Find where the given text appears and provide that cell's center as (X, Y) coordinate. 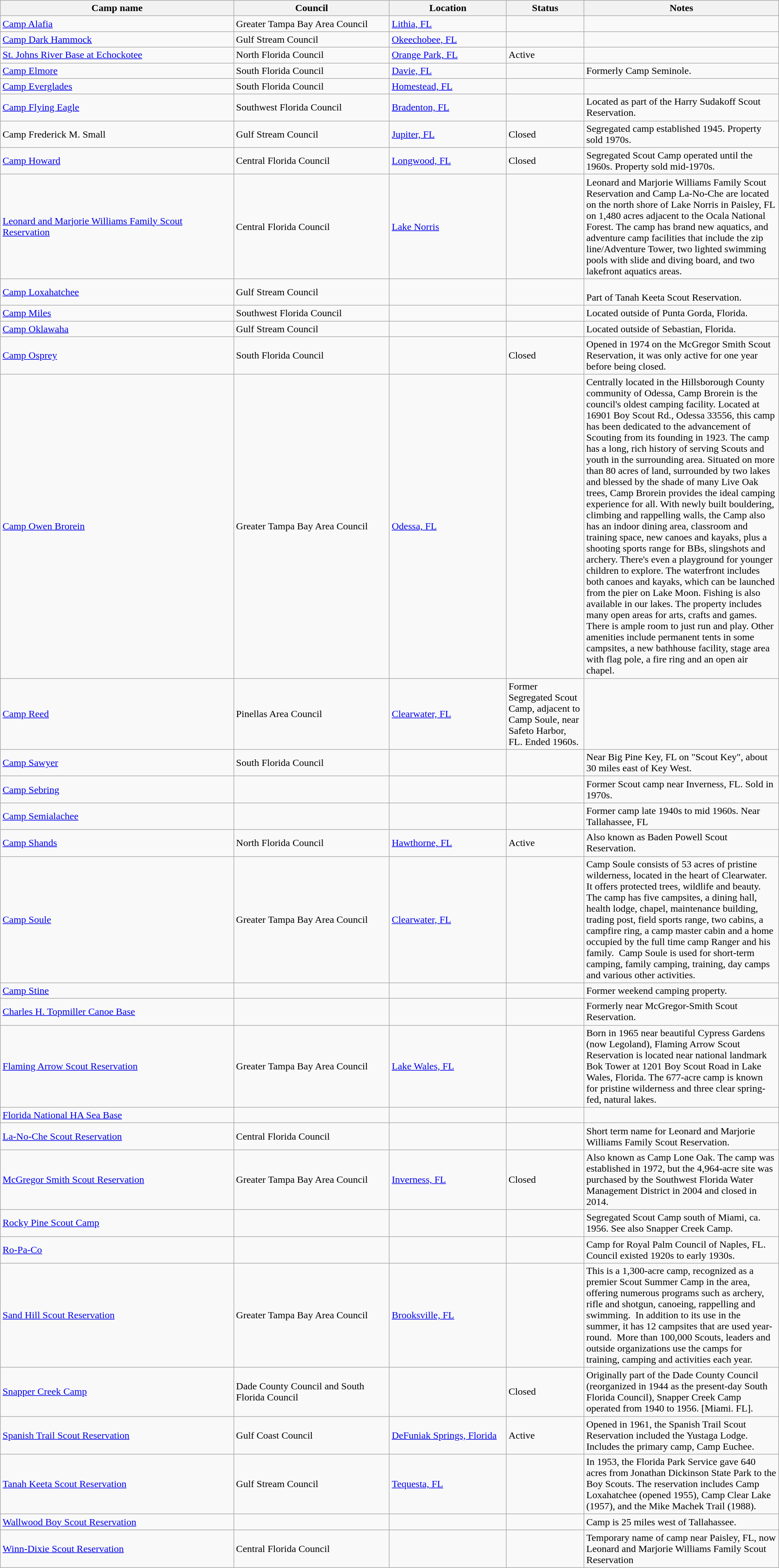
Opened in 1961, the Spanish Trail Scout Reservation included the Yustaga Lodge. Includes the primary camp, Camp Euchee. (682, 1435)
Flaming Arrow Scout Reservation (117, 1066)
Former Scout camp near Inverness, FL. Sold in 1970s. (682, 789)
Brooksville, FL (448, 1315)
Located as part of the Harry Sudakoff Scout Reservation. (682, 108)
Tequesta, FL (448, 1484)
Charles H. Topmiller Canoe Base (117, 1012)
Lithia, FL (448, 24)
Camp is 25 miles west of Tallahassee. (682, 1522)
Camp Loxahatchee (117, 292)
Location (448, 8)
Camp Reed (117, 714)
Camp Sawyer (117, 763)
Lake Norris (448, 226)
Camp for Royal Palm Council of Naples, FL. Council existed 1920s to early 1930s. (682, 1249)
Camp Shands (117, 843)
Camp Stine (117, 991)
Status (545, 8)
Located outside of Sebastian, Florida. (682, 329)
Okeechobee, FL (448, 39)
Spanish Trail Scout Reservation (117, 1435)
DeFuniak Springs, Florida (448, 1435)
Opened in 1974 on the McGregor Smith Scout Reservation, it was only active for one year before being closed. (682, 356)
Segregated camp established 1945. Property sold 1970s. (682, 134)
Wallwood Boy Scout Reservation (117, 1522)
Camp Alafia (117, 24)
Formerly near McGregor-Smith Scout Reservation. (682, 1012)
Sand Hill Scout Reservation (117, 1315)
Camp Semialachee (117, 816)
Temporary name of camp near Paisley, FL, now Leonard and Marjorie Williams Family Scout Reservation (682, 1549)
Gulf Coast Council (311, 1435)
Ro-Pa-Co (117, 1249)
Bradenton, FL (448, 108)
Davie, FL (448, 71)
Camp Owen Brorein (117, 526)
Tanah Keeta Scout Reservation (117, 1484)
Longwood, FL (448, 161)
Odessa, FL (448, 526)
Snapper Creek Camp (117, 1392)
Camp Howard (117, 161)
Camp Elmore (117, 71)
Located outside of Punta Gorda, Florida. (682, 313)
Camp Frederick M. Small (117, 134)
Also known as Baden Powell Scout Reservation. (682, 843)
Rocky Pine Scout Camp (117, 1223)
Near Big Pine Key, FL on "Scout Key", about 30 miles east of Key West. (682, 763)
Jupiter, FL (448, 134)
Orange Park, FL (448, 55)
Short term name for Leonard and Marjorie Williams Family Scout Reservation. (682, 1136)
Camp Osprey (117, 356)
Camp Oklawaha (117, 329)
La-No-Che Scout Reservation (117, 1136)
Florida National HA Sea Base (117, 1115)
Pinellas Area Council (311, 714)
Council (311, 8)
Notes (682, 8)
Segregated Scout Camp operated until the 1960s. Property sold mid-1970s. (682, 161)
Camp name (117, 8)
Former weekend camping property. (682, 991)
Camp Sebring (117, 789)
McGregor Smith Scout Reservation (117, 1179)
Camp Everglades (117, 86)
Homestead, FL (448, 86)
Lake Wales, FL (448, 1066)
Inverness, FL (448, 1179)
Winn-Dixie Scout Reservation (117, 1549)
Segregated Scout Camp south of Miami, ca. 1956. See also Snapper Creek Camp. (682, 1223)
Hawthorne, FL (448, 843)
Dade County Council and South Florida Council (311, 1392)
Former Segregated Scout Camp, adjacent to Camp Soule, near Safeto Harbor, FL. Ended 1960s. (545, 714)
Leonard and Marjorie Williams Family Scout Reservation (117, 226)
Formerly Camp Seminole. (682, 71)
Former camp late 1940s to mid 1960s. Near Tallahassee, FL (682, 816)
Camp Miles (117, 313)
Camp Flying Eagle (117, 108)
Camp Soule (117, 920)
Camp Dark Hammock (117, 39)
Part of Tanah Keeta Scout Reservation. (682, 292)
St. Johns River Base at Echockotee (117, 55)
